From the cell containing the given text, extract its center point as [X, Y] coordinate. 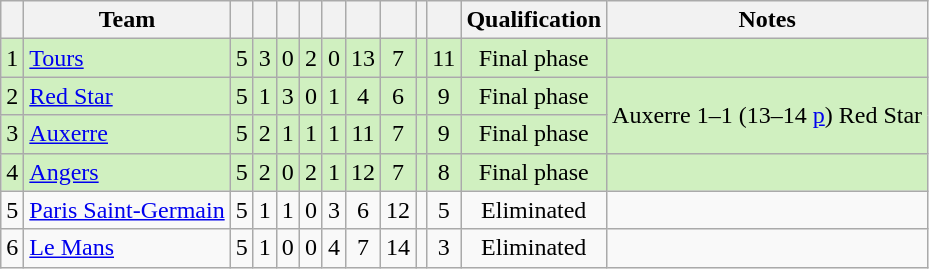
Auxerre [127, 134]
Le Mans [127, 248]
14 [398, 248]
Team [127, 20]
Red Star [127, 96]
8 [444, 172]
Angers [127, 172]
Tours [127, 58]
Paris Saint-Germain [127, 210]
13 [362, 58]
Qualification [534, 20]
Notes [768, 20]
Auxerre 1–1 (13–14 p) Red Star [768, 115]
